Capture the cell that displays the provided text and extract its (X, Y) central coordinate. 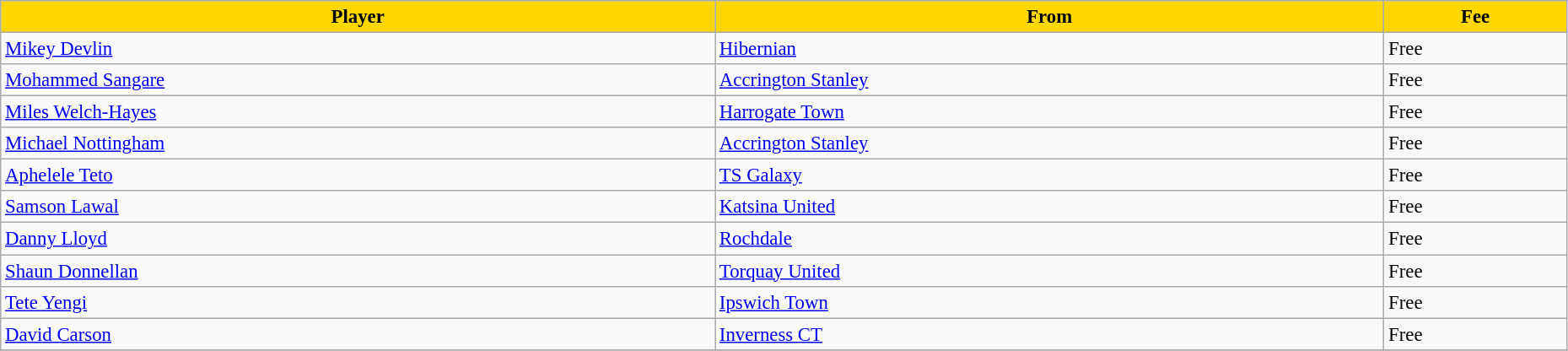
Mohammed Sangare (358, 80)
Player (358, 17)
Samson Lawal (358, 207)
TS Galaxy (1049, 175)
Torquay United (1049, 271)
Rochdale (1049, 239)
Harrogate Town (1049, 112)
Katsina United (1049, 207)
Miles Welch-Hayes (358, 112)
Michael Nottingham (358, 143)
Inverness CT (1049, 334)
Danny Lloyd (358, 239)
From (1049, 17)
Hibernian (1049, 49)
David Carson (358, 334)
Fee (1476, 17)
Aphelele Teto (358, 175)
Ipswich Town (1049, 302)
Tete Yengi (358, 302)
Shaun Donnellan (358, 271)
Mikey Devlin (358, 49)
